Determine the [X, Y] coordinate at the center of the cell enclosing the given text.  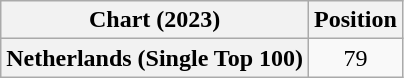
79 [356, 58]
Position [356, 20]
Netherlands (Single Top 100) [155, 58]
Chart (2023) [155, 20]
